Output the (X, Y) coordinate of the center of the cell containing the given text.  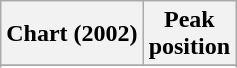
Chart (2002) (72, 34)
Peakposition (189, 34)
